Return (X, Y) of the center of cell containing provided text 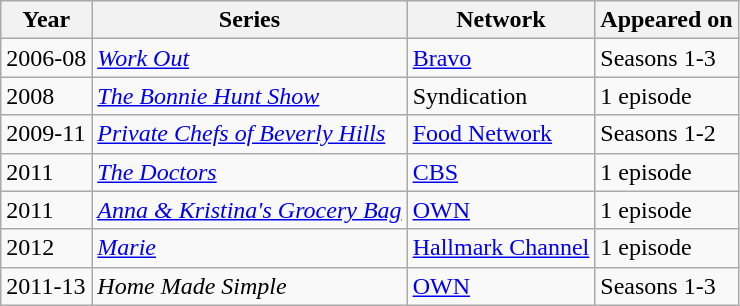
CBS (501, 172)
Marie (250, 248)
Private Chefs of Beverly Hills (250, 134)
2008 (46, 96)
2012 (46, 248)
Network (501, 20)
Anna & Kristina's Grocery Bag (250, 210)
Appeared on (666, 20)
Seasons 1-2 (666, 134)
Hallmark Channel (501, 248)
2011-13 (46, 286)
Series (250, 20)
2009-11 (46, 134)
Home Made Simple (250, 286)
Work Out (250, 58)
Bravo (501, 58)
The Bonnie Hunt Show (250, 96)
2006-08 (46, 58)
Syndication (501, 96)
Food Network (501, 134)
Year (46, 20)
The Doctors (250, 172)
